Return the [x, y] coordinate for the center point of the cell that contains the specified text.  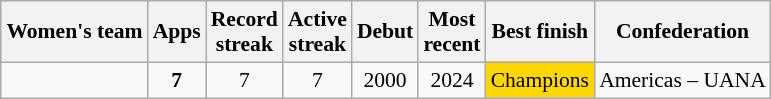
Confederation [682, 32]
Americas – UANA [682, 80]
Mostrecent [452, 32]
2024 [452, 80]
Recordstreak [244, 32]
Debut [386, 32]
2000 [386, 80]
Activestreak [318, 32]
Champions [540, 80]
Best finish [540, 32]
Apps [177, 32]
Women's team [74, 32]
